Identify which cell holds the provided text, then report its [X, Y] central coordinate. 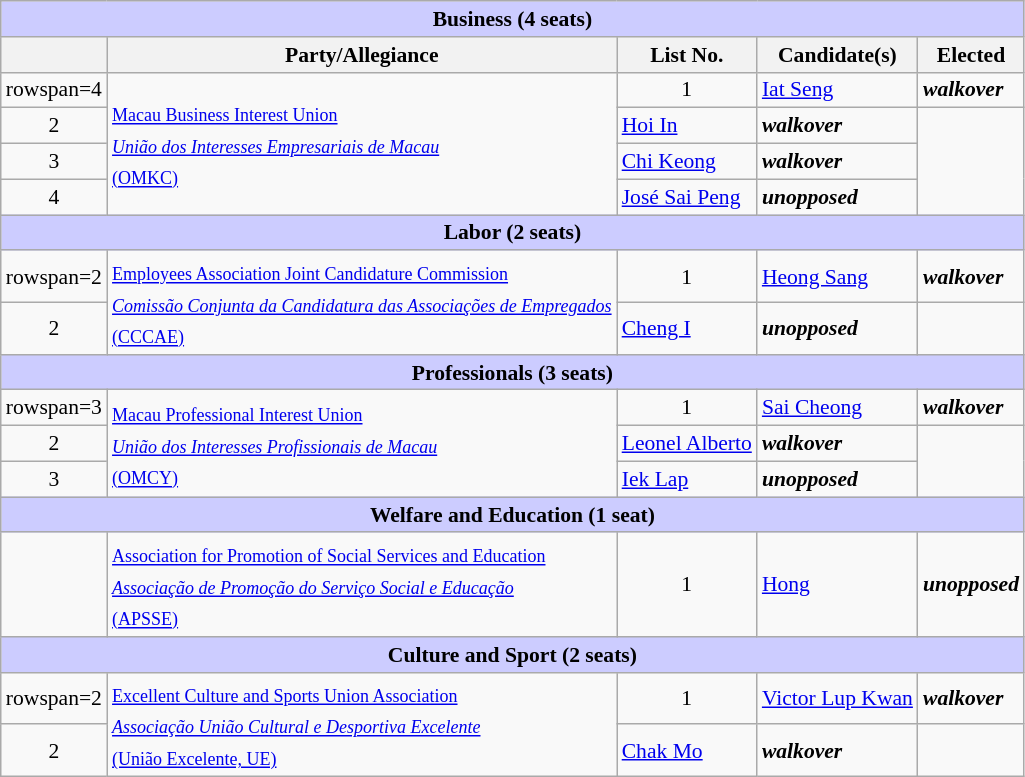
Chak Mo [687, 750]
Sai Cheong [838, 408]
Victor Lup Kwan [838, 698]
Employees Association Joint Candidature CommissionComissão Conjunta da Candidatura das Associações de Empregados(CCCAE) [362, 303]
Business (4 seats) [512, 19]
Macau Business Interest UnionUnião dos Interesses Empresariais de Macau(OMKC) [362, 143]
Candidate(s) [838, 55]
Macau Professional Interest UnionUnião dos Interesses Profissionais de Macau(OMCY) [362, 444]
4 [54, 197]
Iat Seng [838, 90]
Culture and Sport (2 seats) [512, 655]
List No. [687, 55]
Excellent Culture and Sports Union AssociationAssociação União Cultural e Desportiva Excelente(União Excelente, UE) [362, 724]
Association for Promotion of Social Services and EducationAssociação de Promoção do Serviço Social e Educação(APSSE) [362, 585]
Leonel Alberto [687, 444]
Professionals (3 seats) [512, 373]
Hoi In [687, 126]
rowspan=4 [54, 90]
Iek Lap [687, 479]
Cheng I [687, 329]
Party/Allegiance [362, 55]
Chi Keong [687, 162]
Hong [838, 585]
Elected [971, 55]
Heong Sang [838, 277]
Labor (2 seats) [512, 233]
rowspan=3 [54, 408]
Welfare and Education (1 seat) [512, 515]
José Sai Peng [687, 197]
